Output the [X, Y] coordinate of the center of the cell containing the given text.  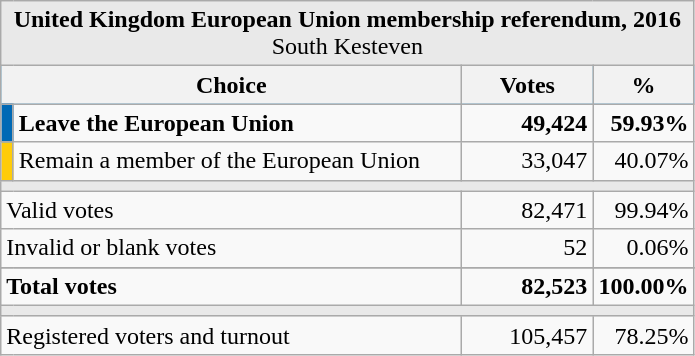
82,471 [528, 210]
Leave the European Union [237, 123]
49,424 [528, 123]
52 [528, 248]
Invalid or blank votes [232, 248]
Choice [232, 85]
United Kingdom European Union membership referendum, 2016 South Kesteven [348, 34]
99.94% [644, 210]
59.93% [644, 123]
Valid votes [232, 210]
Total votes [232, 286]
40.07% [644, 161]
Registered voters and turnout [232, 335]
100.00% [644, 286]
78.25% [644, 335]
0.06% [644, 248]
105,457 [528, 335]
82,523 [528, 286]
33,047 [528, 161]
Remain a member of the European Union [237, 161]
% [644, 85]
Votes [528, 85]
